Capture the cell that displays the provided text and extract its [x, y] central coordinate. 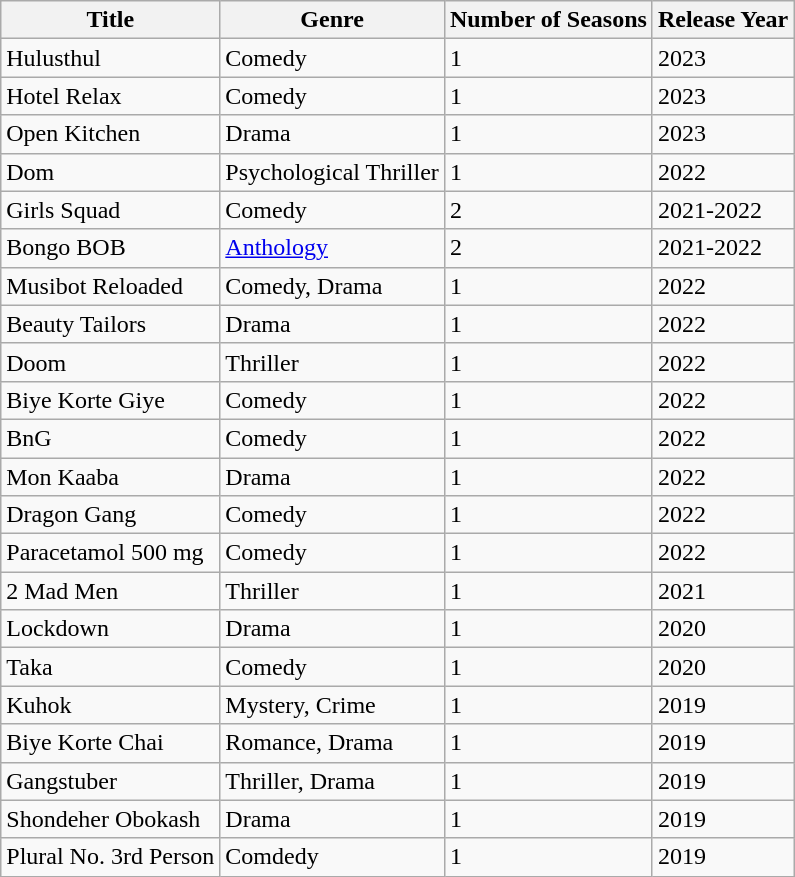
Kuhok [110, 705]
Shondeher Obokash [110, 819]
Comedy, Drama [332, 286]
Beauty Tailors [110, 324]
Taka [110, 667]
Musibot Reloaded [110, 286]
Number of Seasons [548, 20]
Open Kitchen [110, 134]
Gangstuber [110, 781]
Bongo BOB [110, 248]
BnG [110, 438]
Anthology [332, 248]
Lockdown [110, 629]
Title [110, 20]
Biye Korte Chai [110, 743]
2 Mad Men [110, 591]
Paracetamol 500 mg [110, 553]
Dragon Gang [110, 515]
Genre [332, 20]
2021 [722, 591]
Girls Squad [110, 210]
Thriller, Drama [332, 781]
Doom [110, 362]
Mon Kaaba [110, 477]
Release Year [722, 20]
Hulusthul [110, 58]
Dom [110, 172]
Plural No. 3rd Person [110, 857]
Biye Korte Giye [110, 400]
Mystery, Crime [332, 705]
Psychological Thriller [332, 172]
Hotel Relax [110, 96]
Romance, Drama [332, 743]
Comdedy [332, 857]
